Capture the cell that displays the provided text and extract its (x, y) central coordinate. 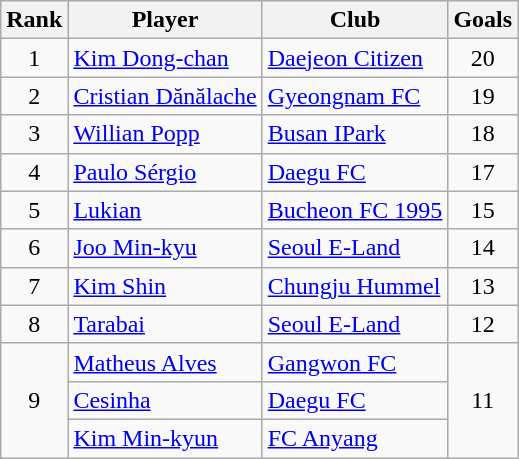
14 (483, 248)
13 (483, 286)
12 (483, 324)
3 (34, 134)
Lukian (165, 210)
Club (355, 20)
Paulo Sérgio (165, 172)
Matheus Alves (165, 362)
Cristian Dănălache (165, 96)
15 (483, 210)
18 (483, 134)
Kim Min-kyun (165, 438)
5 (34, 210)
20 (483, 58)
Cesinha (165, 400)
8 (34, 324)
Kim Shin (165, 286)
Bucheon FC 1995 (355, 210)
19 (483, 96)
1 (34, 58)
6 (34, 248)
7 (34, 286)
Gyeongnam FC (355, 96)
4 (34, 172)
Willian Popp (165, 134)
Daejeon Citizen (355, 58)
Gangwon FC (355, 362)
Goals (483, 20)
Chungju Hummel (355, 286)
9 (34, 400)
Player (165, 20)
Joo Min-kyu (165, 248)
Tarabai (165, 324)
FC Anyang (355, 438)
2 (34, 96)
11 (483, 400)
Kim Dong-chan (165, 58)
Rank (34, 20)
Busan IPark (355, 134)
17 (483, 172)
